Output the (x, y) coordinate of the center of the cell containing the given text.  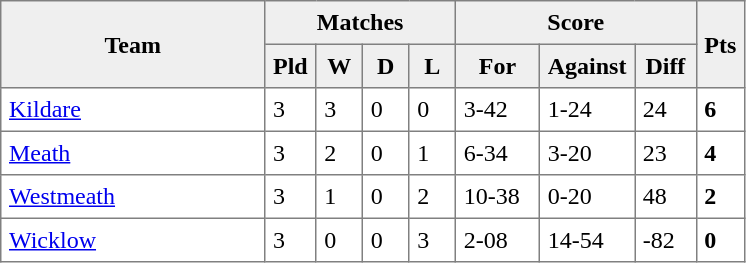
Team (133, 44)
W (339, 66)
48 (666, 197)
Pld (290, 66)
Against (586, 66)
For (497, 66)
Diff (666, 66)
Westmeath (133, 197)
Score (576, 23)
23 (666, 153)
2-08 (497, 240)
L (432, 66)
1-24 (586, 110)
3-42 (497, 110)
Kildare (133, 110)
Matches (360, 23)
14-54 (586, 240)
24 (666, 110)
-82 (666, 240)
Meath (133, 153)
4 (720, 153)
6 (720, 110)
3-20 (586, 153)
D (385, 66)
6-34 (497, 153)
0-20 (586, 197)
10-38 (497, 197)
Pts (720, 44)
Wicklow (133, 240)
